Provide the (x, y) coordinate of the cell's center where the given text is located.  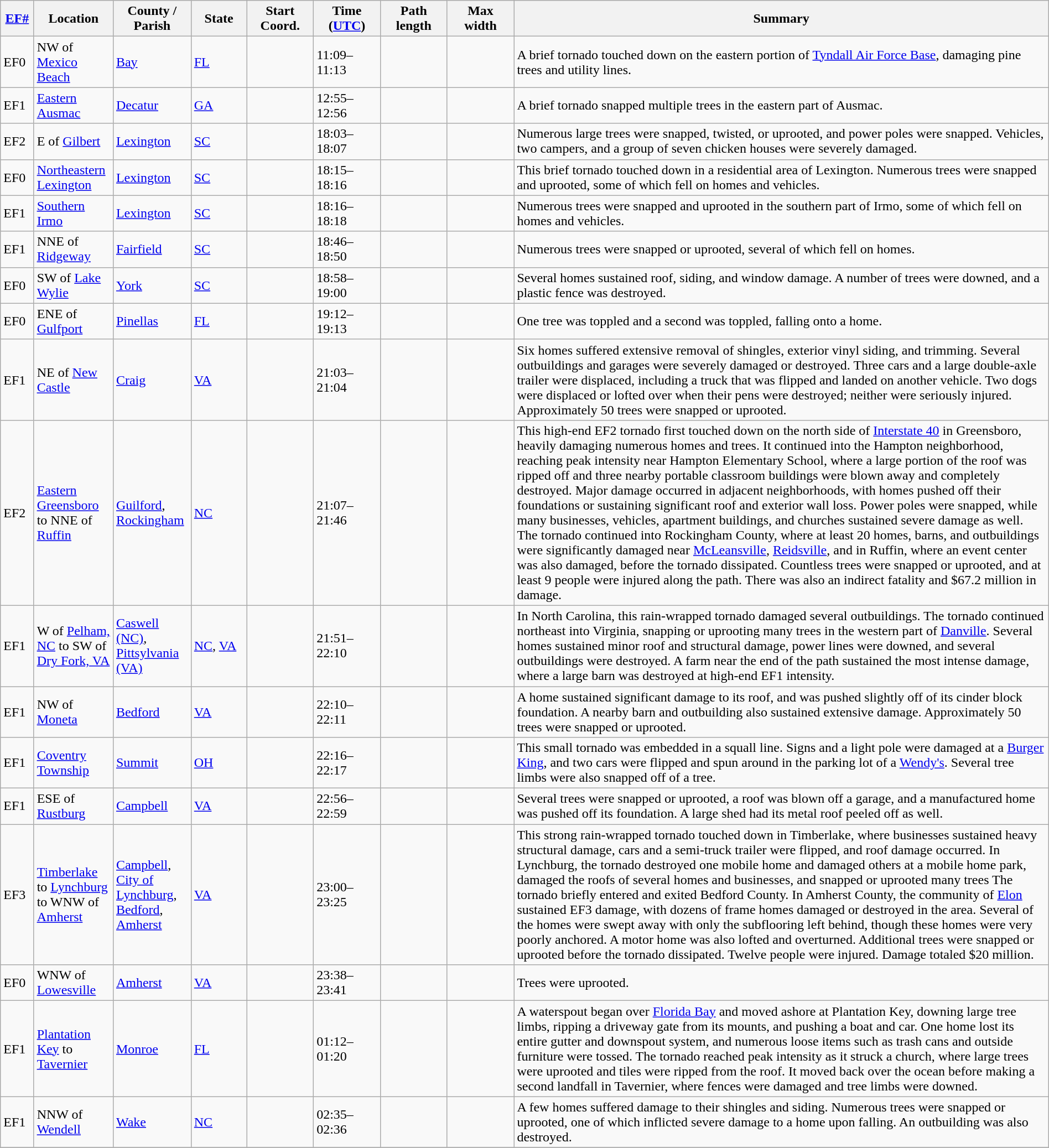
Southern Irmo (73, 214)
Several homes sustained roof, siding, and window damage. A number of trees were downed, and a plastic fence was destroyed. (781, 285)
Summary (781, 19)
22:56–22:59 (347, 807)
Guilford, Rockingham (152, 512)
York (152, 285)
Monroe (152, 1049)
GA (219, 105)
18:15–18:16 (347, 177)
18:16–18:18 (347, 214)
01:12–01:20 (347, 1049)
Eastern Ausmac (73, 105)
E of Gilbert (73, 142)
Path length (414, 19)
Start Coord. (280, 19)
OH (219, 763)
12:55–12:56 (347, 105)
23:38–23:41 (347, 983)
Campbell (152, 807)
Numerous trees were snapped and uprooted in the southern part of Irmo, some of which fell on homes and vehicles. (781, 214)
Bedford (152, 711)
NNE of Ridgeway (73, 249)
A brief tornado touched down on the eastern portion of Tyndall Air Force Base, damaging pine trees and utility lines. (781, 62)
18:58–19:00 (347, 285)
Location (73, 19)
Caswell (NC), Pittsylvania (VA) (152, 646)
Time (UTC) (347, 19)
Coventry Township (73, 763)
Eastern Greensboro to NNE of Ruffin (73, 512)
W of Pelham, NC to SW of Dry Fork, VA (73, 646)
Wake (152, 1122)
Craig (152, 380)
NW of Moneta (73, 711)
11:09–11:13 (347, 62)
NC, VA (219, 646)
21:03–21:04 (347, 380)
NNW of Wendell (73, 1122)
Pinellas (152, 321)
SW of Lake Wylie (73, 285)
State (219, 19)
EF3 (17, 895)
One tree was toppled and a second was toppled, falling onto a home. (781, 321)
02:35–02:36 (347, 1122)
Fairfield (152, 249)
22:16–22:17 (347, 763)
Northeastern Lexington (73, 177)
Decatur (152, 105)
ENE of Gulfport (73, 321)
Bay (152, 62)
19:12–19:13 (347, 321)
NE of New Castle (73, 380)
21:51–22:10 (347, 646)
EF# (17, 19)
Trees were uprooted. (781, 983)
Plantation Key to Tavernier (73, 1049)
NW of Mexico Beach (73, 62)
A brief tornado snapped multiple trees in the eastern part of Ausmac. (781, 105)
WNW of Lowesville (73, 983)
18:03–18:07 (347, 142)
County / Parish (152, 19)
Max width (480, 19)
Amherst (152, 983)
Campbell, City of Lynchburg, Bedford, Amherst (152, 895)
23:00–23:25 (347, 895)
Timberlake to Lynchburg to WNW of Amherst (73, 895)
Numerous trees were snapped or uprooted, several of which fell on homes. (781, 249)
21:07–21:46 (347, 512)
22:10–22:11 (347, 711)
18:46–18:50 (347, 249)
Summit (152, 763)
ESE of Rustburg (73, 807)
